Detect which cell encompasses the target text, then output its (x, y) center coordinate. 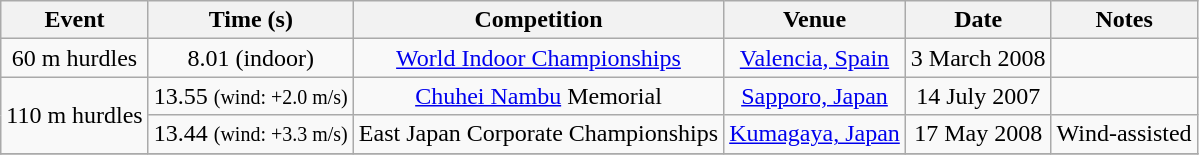
14 July 2007 (978, 96)
Event (74, 20)
Kumagaya, Japan (815, 134)
110 m hurdles (74, 115)
8.01 (indoor) (250, 58)
13.55 (wind: +2.0 m/s) (250, 96)
Date (978, 20)
Venue (815, 20)
Chuhei Nambu Memorial (538, 96)
Time (s) (250, 20)
World Indoor Championships (538, 58)
Sapporo, Japan (815, 96)
Notes (1124, 20)
Valencia, Spain (815, 58)
60 m hurdles (74, 58)
East Japan Corporate Championships (538, 134)
Competition (538, 20)
Wind-assisted (1124, 134)
3 March 2008 (978, 58)
17 May 2008 (978, 134)
13.44 (wind: +3.3 m/s) (250, 134)
